Detect which cell encompasses the target text, then output its (x, y) center coordinate. 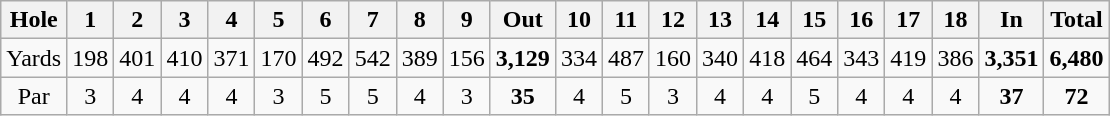
10 (578, 20)
340 (720, 58)
11 (626, 20)
198 (90, 58)
Hole (34, 20)
3,351 (1012, 58)
170 (278, 58)
156 (466, 58)
389 (420, 58)
343 (862, 58)
12 (672, 20)
371 (232, 58)
7 (372, 20)
386 (956, 58)
542 (372, 58)
401 (138, 58)
492 (326, 58)
14 (768, 20)
418 (768, 58)
35 (522, 96)
In (1012, 20)
15 (814, 20)
Out (522, 20)
Total (1076, 20)
419 (908, 58)
3,129 (522, 58)
Yards (34, 58)
9 (466, 20)
Par (34, 96)
17 (908, 20)
2 (138, 20)
464 (814, 58)
487 (626, 58)
13 (720, 20)
6 (326, 20)
334 (578, 58)
8 (420, 20)
6,480 (1076, 58)
1 (90, 20)
72 (1076, 96)
16 (862, 20)
160 (672, 58)
37 (1012, 96)
18 (956, 20)
410 (184, 58)
